Provide the [X, Y] coordinate of the cell's center where the given text is located.  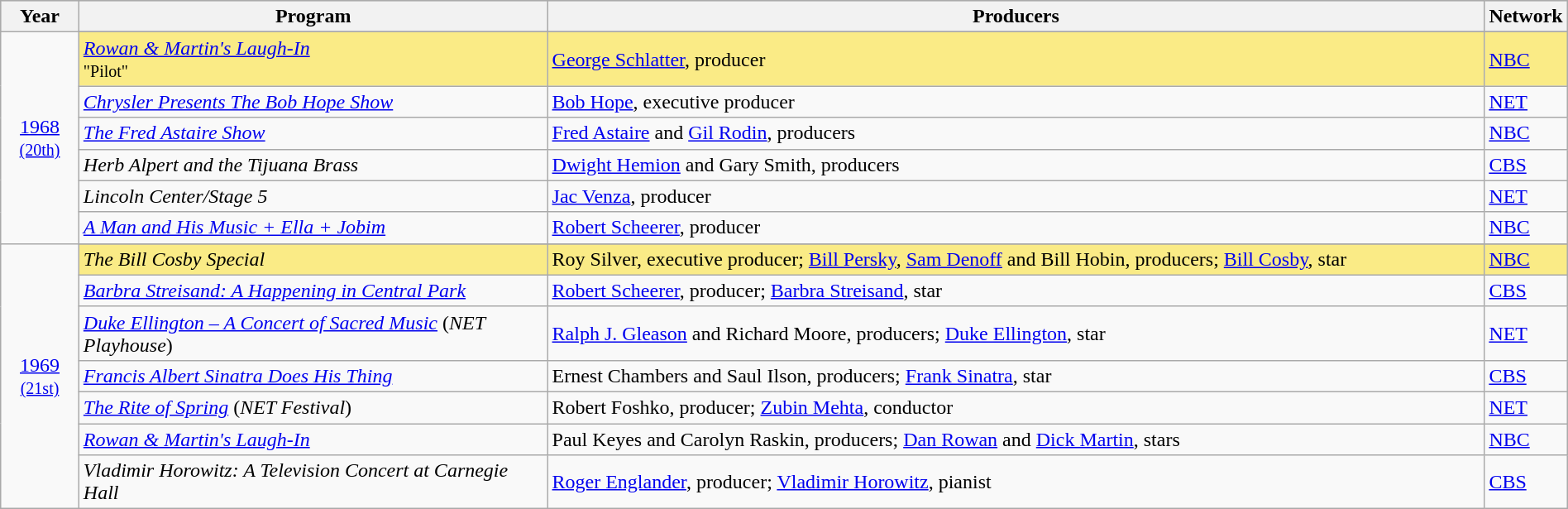
Duke Ellington – A Concert of Sacred Music (NET Playhouse) [313, 333]
Rowan & Martin's Laugh-In [313, 439]
Rowan & Martin's Laugh-In"Pilot" [313, 60]
Bob Hope, executive producer [1016, 102]
Vladimir Horowitz: A Television Concert at Carnegie Hall [313, 482]
Robert Scheerer, producer; Barbra Streisand, star [1016, 291]
Program [313, 17]
The Rite of Spring (NET Festival) [313, 407]
Francis Albert Sinatra Does His Thing [313, 376]
Chrysler Presents The Bob Hope Show [313, 102]
Jac Venza, producer [1016, 196]
Roger Englander, producer; Vladimir Horowitz, pianist [1016, 482]
Producers [1016, 17]
George Schlatter, producer [1016, 60]
Ralph J. Gleason and Richard Moore, producers; Duke Ellington, star [1016, 333]
Ernest Chambers and Saul Ilson, producers; Frank Sinatra, star [1016, 376]
Fred Astaire and Gil Rodin, producers [1016, 133]
Network [1526, 17]
A Man and His Music + Ella + Jobim [313, 228]
The Fred Astaire Show [313, 133]
Robert Scheerer, producer [1016, 228]
Dwight Hemion and Gary Smith, producers [1016, 165]
Lincoln Center/Stage 5 [313, 196]
The Bill Cosby Special [313, 259]
Robert Foshko, producer; Zubin Mehta, conductor [1016, 407]
Year [40, 17]
Herb Alpert and the Tijuana Brass [313, 165]
Roy Silver, executive producer; Bill Persky, Sam Denoff and Bill Hobin, producers; Bill Cosby, star [1016, 259]
1969(21st) [40, 376]
Paul Keyes and Carolyn Raskin, producers; Dan Rowan and Dick Martin, stars [1016, 439]
1968(20th) [40, 137]
Barbra Streisand: A Happening in Central Park [313, 291]
